For the text-containing cell, return its midpoint in (x, y) coordinate format. 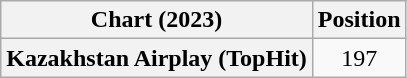
Chart (2023) (157, 20)
Kazakhstan Airplay (TopHit) (157, 58)
197 (359, 58)
Position (359, 20)
